From the cell containing the given text, extract its center point as (x, y) coordinate. 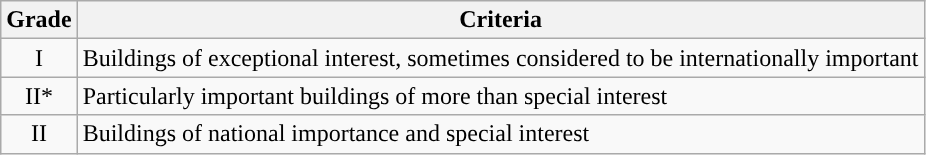
Grade (39, 20)
Buildings of exceptional interest, sometimes considered to be internationally important (500, 58)
Criteria (500, 20)
I (39, 58)
II (39, 134)
Particularly important buildings of more than special interest (500, 96)
II* (39, 96)
Buildings of national importance and special interest (500, 134)
